Extract the [x, y] coordinate from the center of the cell holding the provided text.  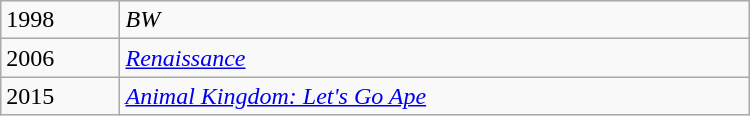
2006 [60, 58]
Renaissance [434, 58]
2015 [60, 96]
Animal Kingdom: Let's Go Ape [434, 96]
BW [434, 20]
1998 [60, 20]
